Detect which cell encompasses the target text, then output its [x, y] center coordinate. 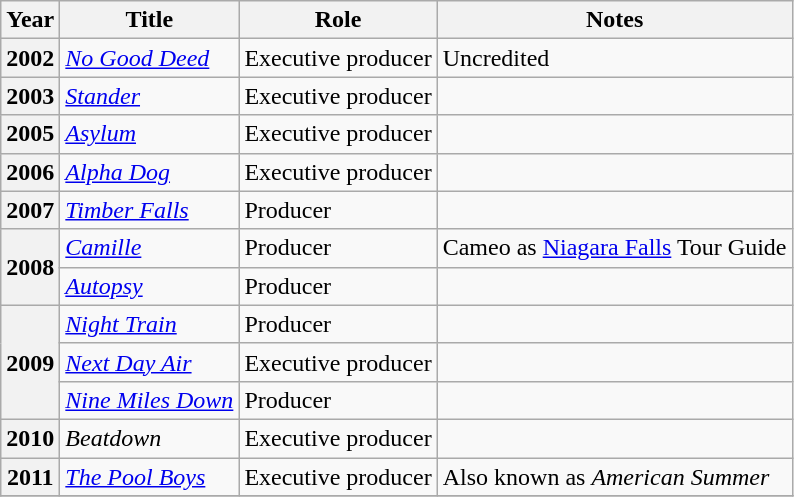
Notes [614, 20]
Stander [150, 96]
Timber Falls [150, 210]
Uncredited [614, 58]
Night Train [150, 324]
Autopsy [150, 286]
Also known as American Summer [614, 477]
2010 [30, 438]
2003 [30, 96]
Nine Miles Down [150, 400]
Cameo as Niagara Falls Tour Guide [614, 248]
2007 [30, 210]
Next Day Air [150, 362]
2009 [30, 362]
2008 [30, 267]
Title [150, 20]
2005 [30, 134]
2006 [30, 172]
No Good Deed [150, 58]
Asylum [150, 134]
Alpha Dog [150, 172]
Role [338, 20]
2002 [30, 58]
Beatdown [150, 438]
The Pool Boys [150, 477]
Camille [150, 248]
2011 [30, 477]
Year [30, 20]
